Return [x, y] of the center of cell containing provided text 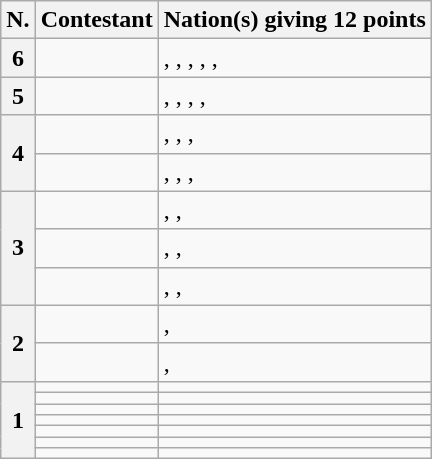
2 [18, 343]
Contestant [96, 20]
5 [18, 96]
6 [18, 58]
1 [18, 420]
, , , , [294, 96]
N. [18, 20]
4 [18, 153]
Nation(s) giving 12 points [294, 20]
3 [18, 248]
, , , , , [294, 58]
